Locate the cell with the specified text and output its [x, y] center coordinate. 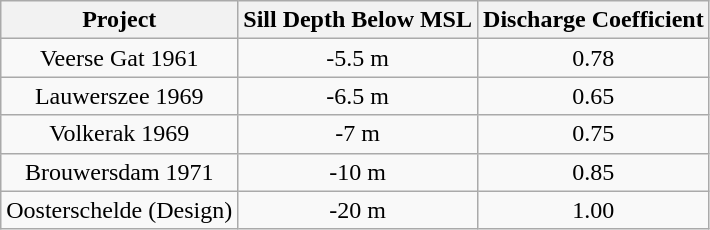
1.00 [594, 210]
0.78 [594, 58]
Project [120, 20]
Sill Depth Below MSL [358, 20]
-10 m [358, 172]
0.65 [594, 96]
Lauwerszee 1969 [120, 96]
0.85 [594, 172]
Brouwersdam 1971 [120, 172]
Discharge Coefficient [594, 20]
0.75 [594, 134]
Volkerak 1969 [120, 134]
-20 m [358, 210]
Veerse Gat 1961 [120, 58]
-7 m [358, 134]
Oosterschelde (Design) [120, 210]
-6.5 m [358, 96]
-5.5 m [358, 58]
